From the cell containing the given text, extract its center point as [x, y] coordinate. 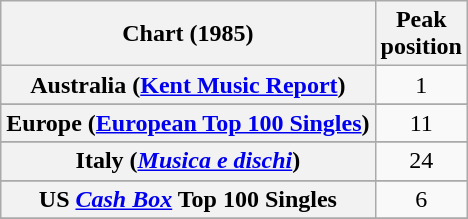
Chart (1985) [188, 34]
Australia (Kent Music Report) [188, 85]
US Cash Box Top 100 Singles [188, 199]
1 [421, 85]
Europe (European Top 100 Singles) [188, 123]
11 [421, 123]
Peakposition [421, 34]
24 [421, 161]
Italy (Musica e dischi) [188, 161]
6 [421, 199]
